Return [X, Y] of the center of cell containing provided text 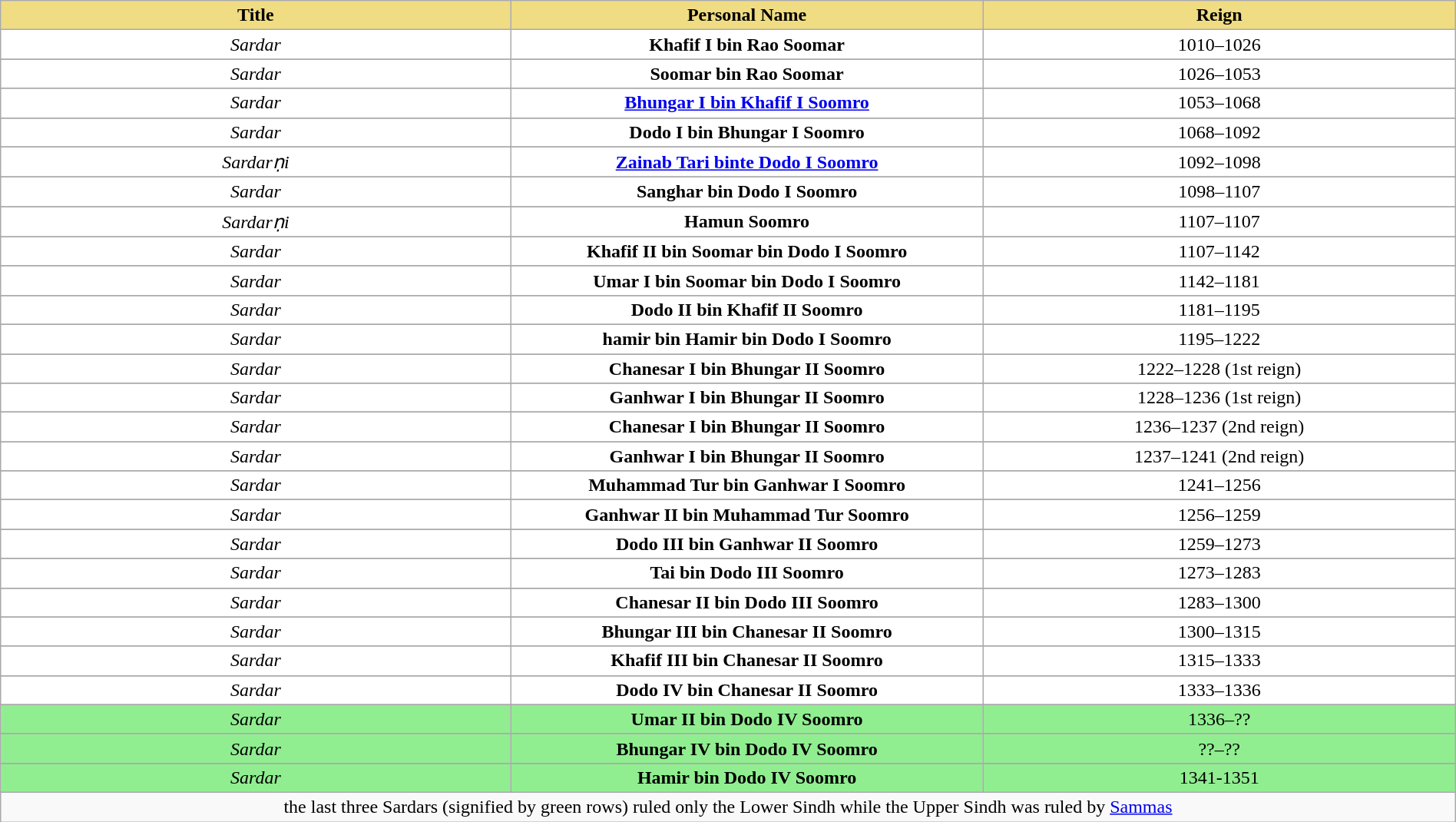
??–?? [1219, 748]
the last three Sardars (signified by green rows) ruled only the Lower Sindh while the Upper Sindh was ruled by Sammas [728, 807]
1222–1228 (1st reign) [1219, 368]
Muhammad Tur bin Ganhwar I Soomro [746, 486]
1283–1300 [1219, 602]
Dodo III bin Ganhwar II Soomro [746, 544]
1236–1237 (2nd reign) [1219, 427]
1237–1241 (2nd reign) [1219, 456]
Khafif II bin Soomar bin Dodo I Soomro [746, 251]
Soomar bin Rao Soomar [746, 74]
Sanghar bin Dodo I Soomro [746, 192]
1142–1181 [1219, 280]
1026–1053 [1219, 74]
1107–1107 [1219, 222]
1092–1098 [1219, 162]
Khafif III bin Chanesar II Soomro [746, 661]
1107–1142 [1219, 251]
Umar II bin Dodo IV Soomro [746, 719]
Dodo II bin Khafif II Soomro [746, 310]
Bhungar I bin Khafif I Soomro [746, 103]
1053–1068 [1219, 103]
1068–1092 [1219, 132]
Ganhwar II bin Muhammad Tur Soomro [746, 515]
1336–?? [1219, 719]
Reign [1219, 15]
Title [256, 15]
Hamun Soomro [746, 222]
1010–1026 [1219, 45]
1333–1336 [1219, 690]
Bhungar IV bin Dodo IV Soomro [746, 748]
1273–1283 [1219, 573]
1315–1333 [1219, 661]
1259–1273 [1219, 544]
1181–1195 [1219, 310]
Zainab Tari binte Dodo I Soomro [746, 162]
Khafif I bin Rao Soomar [746, 45]
Umar I bin Soomar bin Dodo I Soomro [746, 280]
Chanesar II bin Dodo III Soomro [746, 602]
Hamir bin Dodo IV Soomro [746, 777]
Dodo I bin Bhungar I Soomro [746, 132]
Bhungar III bin Chanesar II Soomro [746, 631]
1341-1351 [1219, 777]
1300–1315 [1219, 631]
Personal Name [746, 15]
1256–1259 [1219, 515]
1098–1107 [1219, 192]
hamir bin Hamir bin Dodo I Soomro [746, 339]
1195–1222 [1219, 339]
1228–1236 (1st reign) [1219, 398]
Dodo IV bin Chanesar II Soomro [746, 690]
1241–1256 [1219, 486]
Tai bin Dodo III Soomro [746, 573]
